Extract the (x, y) coordinate from the center of the cell holding the provided text.  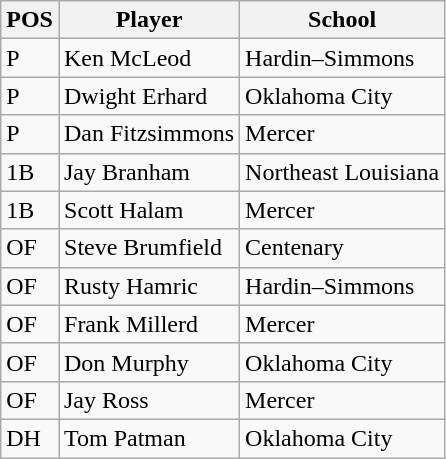
Tom Patman (148, 438)
POS (30, 20)
Centenary (342, 248)
Dan Fitzsimmons (148, 134)
Jay Branham (148, 172)
DH (30, 438)
Steve Brumfield (148, 248)
School (342, 20)
Ken McLeod (148, 58)
Dwight Erhard (148, 96)
Don Murphy (148, 362)
Scott Halam (148, 210)
Northeast Louisiana (342, 172)
Frank Millerd (148, 324)
Rusty Hamric (148, 286)
Player (148, 20)
Jay Ross (148, 400)
